Return [X, Y] of the center of cell containing provided text 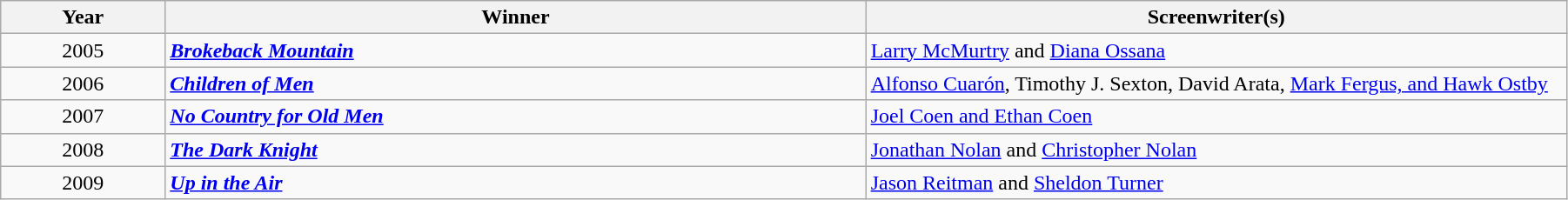
Winner [515, 17]
2005 [84, 50]
Alfonso Cuarón, Timothy J. Sexton, David Arata, Mark Fergus, and Hawk Ostby [1216, 83]
Jason Reitman and Sheldon Turner [1216, 183]
2008 [84, 150]
Brokeback Mountain [515, 50]
No Country for Old Men [515, 117]
Jonathan Nolan and Christopher Nolan [1216, 150]
2007 [84, 117]
The Dark Knight [515, 150]
2009 [84, 183]
Screenwriter(s) [1216, 17]
2006 [84, 83]
Year [84, 17]
Joel Coen and Ethan Coen [1216, 117]
Up in the Air [515, 183]
Larry McMurtry and Diana Ossana [1216, 50]
Children of Men [515, 83]
